Output the (X, Y) coordinate of the center of the cell containing the given text.  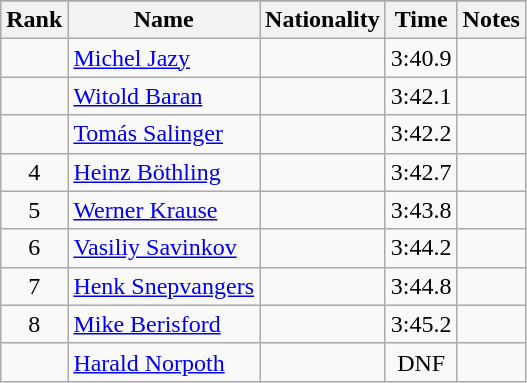
Notes (491, 20)
3:42.1 (421, 96)
Name (164, 20)
Werner Krause (164, 210)
3:45.2 (421, 324)
Nationality (323, 20)
3:44.2 (421, 248)
3:42.2 (421, 134)
Henk Snepvangers (164, 286)
5 (34, 210)
Rank (34, 20)
3:40.9 (421, 58)
Tomás Salinger (164, 134)
3:44.8 (421, 286)
3:43.8 (421, 210)
Harald Norpoth (164, 362)
3:42.7 (421, 172)
Witold Baran (164, 96)
Vasiliy Savinkov (164, 248)
Michel Jazy (164, 58)
4 (34, 172)
Time (421, 20)
7 (34, 286)
DNF (421, 362)
6 (34, 248)
8 (34, 324)
Heinz Böthling (164, 172)
Mike Berisford (164, 324)
